For the text-containing cell, return its midpoint in (x, y) coordinate format. 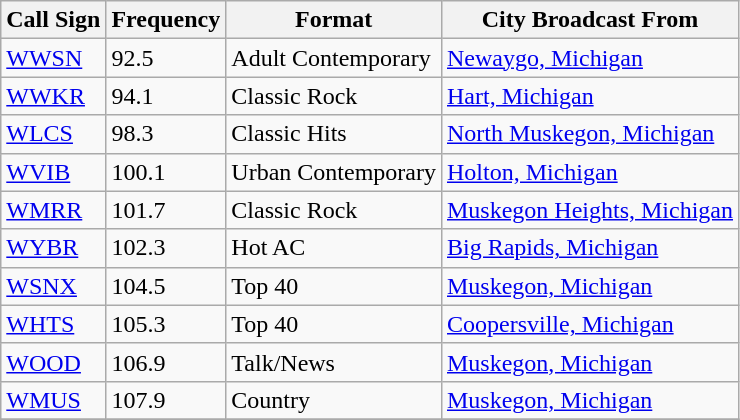
101.7 (166, 210)
WMUS (54, 400)
104.5 (166, 286)
107.9 (166, 400)
WOOD (54, 362)
WLCS (54, 134)
WWSN (54, 58)
98.3 (166, 134)
City Broadcast From (590, 20)
WHTS (54, 324)
Big Rapids, Michigan (590, 248)
WSNX (54, 286)
94.1 (166, 96)
Frequency (166, 20)
Classic Hits (334, 134)
WMRR (54, 210)
Call Sign (54, 20)
92.5 (166, 58)
Hart, Michigan (590, 96)
Country (334, 400)
105.3 (166, 324)
Coopersville, Michigan (590, 324)
Adult Contemporary (334, 58)
WVIB (54, 172)
102.3 (166, 248)
Holton, Michigan (590, 172)
Hot AC (334, 248)
WYBR (54, 248)
North Muskegon, Michigan (590, 134)
Format (334, 20)
Muskegon Heights, Michigan (590, 210)
Urban Contemporary (334, 172)
WWKR (54, 96)
Talk/News (334, 362)
106.9 (166, 362)
Newaygo, Michigan (590, 58)
100.1 (166, 172)
